Detect which cell encompasses the target text, then output its [x, y] center coordinate. 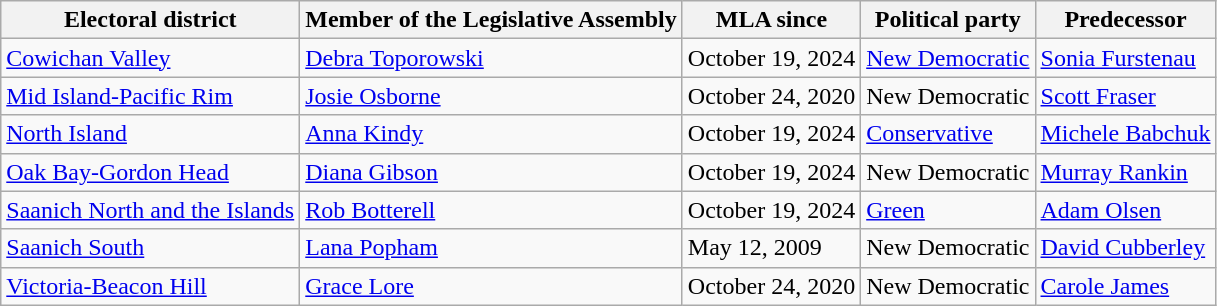
Sonia Furstenau [1126, 58]
Cowichan Valley [150, 58]
Political party [948, 20]
Victoria-Beacon Hill [150, 286]
Anna Kindy [492, 134]
Saanich South [150, 248]
Debra Toporowski [492, 58]
Lana Popham [492, 248]
Murray Rankin [1126, 172]
Adam Olsen [1126, 210]
Electoral district [150, 20]
Grace Lore [492, 286]
Diana Gibson [492, 172]
Oak Bay-Gordon Head [150, 172]
Josie Osborne [492, 96]
Green [948, 210]
Predecessor [1126, 20]
Carole James [1126, 286]
David Cubberley [1126, 248]
Saanich North and the Islands [150, 210]
Mid Island-Pacific Rim [150, 96]
Michele Babchuk [1126, 134]
Rob Botterell [492, 210]
MLA since [771, 20]
Conservative [948, 134]
Scott Fraser [1126, 96]
North Island [150, 134]
May 12, 2009 [771, 248]
Member of the Legislative Assembly [492, 20]
